From the cell containing the given text, extract its center point as [x, y] coordinate. 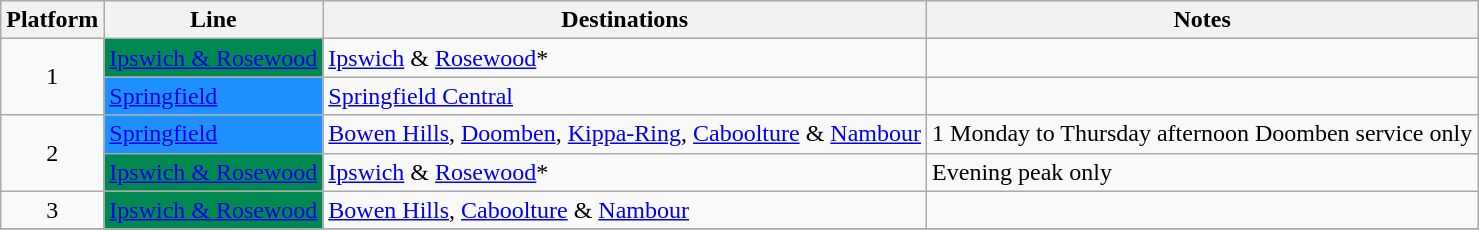
Springfield Central [625, 96]
Bowen Hills, Caboolture & Nambour [625, 210]
Evening peak only [1202, 172]
3 [52, 210]
2 [52, 153]
Destinations [625, 20]
Platform [52, 20]
1 [52, 77]
Line [214, 20]
Bowen Hills, Doomben, Kippa-Ring, Caboolture & Nambour [625, 134]
Notes [1202, 20]
1 Monday to Thursday afternoon Doomben service only [1202, 134]
